Determine the [x, y] coordinate at the center of the cell enclosing the given text.  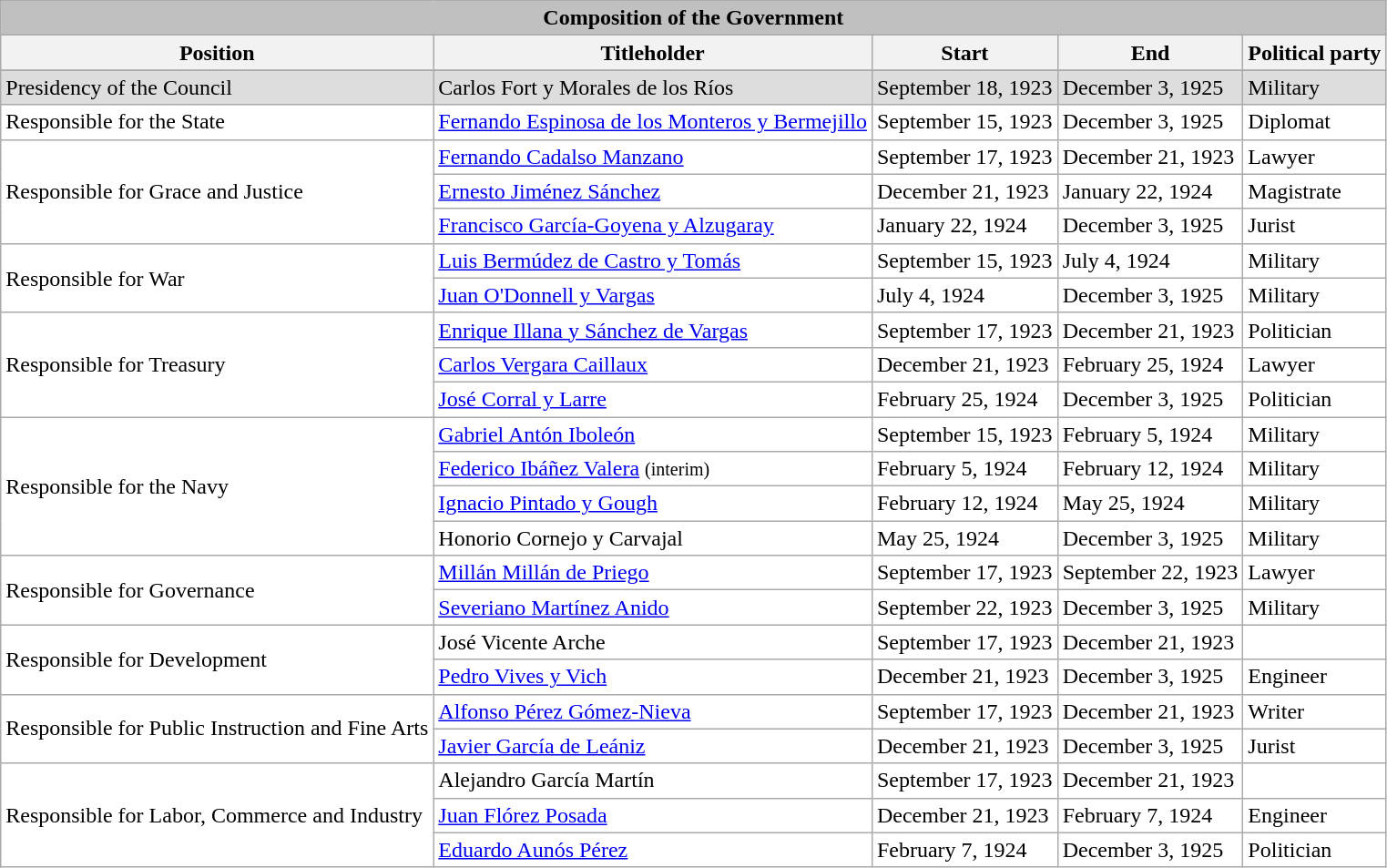
Javier García de Leániz [653, 746]
Responsible for Grace and Justice [217, 191]
Francisco García-Goyena y Alzugaray [653, 226]
Eduardo Aunós Pérez [653, 850]
Pedro Vives y Vich [653, 677]
Titleholder [653, 53]
Start [964, 53]
José Corral y Larre [653, 399]
Federico Ibáñez Valera (interim) [653, 469]
End [1150, 53]
Responsible for Labor, Commerce and Industry [217, 815]
Gabriel Antón Iboleón [653, 434]
Carlos Fort y Morales de los Ríos [653, 87]
Writer [1315, 711]
Juan Flórez Posada [653, 815]
Luis Bermúdez de Castro y Tomás [653, 260]
Responsible for the State [217, 122]
Alejandro García Martín [653, 781]
Position [217, 53]
Responsible for Development [217, 659]
Political party [1315, 53]
Responsible for the Navy [217, 486]
Responsible for Governance [217, 590]
Responsible for War [217, 278]
Fernando Cadalso Manzano [653, 157]
Ernesto Jiménez Sánchez [653, 191]
Honorio Cornejo y Carvajal [653, 538]
Severiano Martínez Anido [653, 608]
Magistrate [1315, 191]
Responsible for Public Instruction and Fine Arts [217, 729]
José Vicente Arche [653, 642]
Alfonso Pérez Gómez-Nieva [653, 711]
Diplomat [1315, 122]
Fernando Espinosa de los Monteros y Bermejillo [653, 122]
Responsible for Treasury [217, 364]
Juan O'Donnell y Vargas [653, 295]
Ignacio Pintado y Gough [653, 504]
Composition of the Government [694, 18]
Enrique Illana y Sánchez de Vargas [653, 330]
Presidency of the Council [217, 87]
Carlos Vergara Caillaux [653, 364]
September 18, 1923 [964, 87]
Millán Millán de Priego [653, 573]
